From the cell containing the given text, extract its center point as (x, y) coordinate. 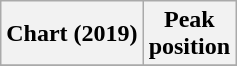
Chart (2019) (72, 34)
Peakposition (189, 34)
